Determine the [X, Y] coordinate at the center of the cell enclosing the given text.  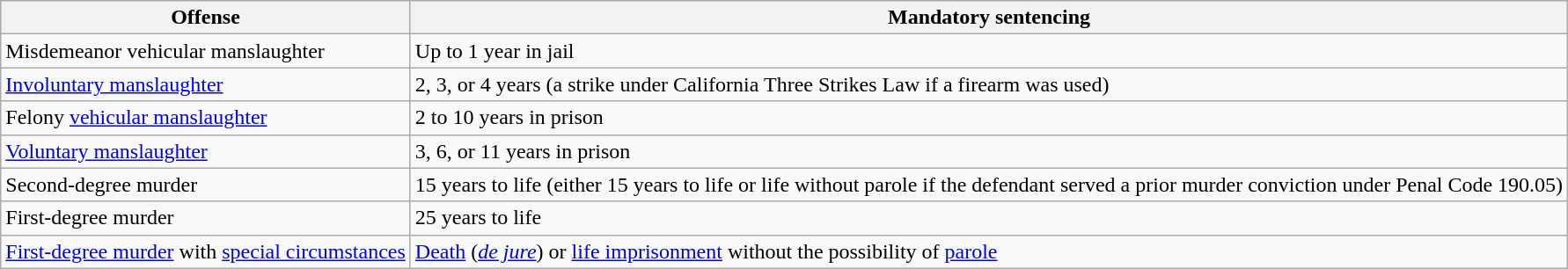
Involuntary manslaughter [206, 84]
Misdemeanor vehicular manslaughter [206, 51]
Death (de jure) or life imprisonment without the possibility of parole [989, 251]
Felony vehicular manslaughter [206, 118]
First-degree murder with special circumstances [206, 251]
15 years to life (either 15 years to life or life without parole if the defendant served a prior murder conviction under Penal Code 190.05) [989, 185]
2, 3, or 4 years (a strike under California Three Strikes Law if a firearm was used) [989, 84]
Second-degree murder [206, 185]
Up to 1 year in jail [989, 51]
Mandatory sentencing [989, 18]
25 years to life [989, 218]
Voluntary manslaughter [206, 151]
Offense [206, 18]
3, 6, or 11 years in prison [989, 151]
First-degree murder [206, 218]
2 to 10 years in prison [989, 118]
